Extract the [X, Y] coordinate from the center of the cell holding the provided text.  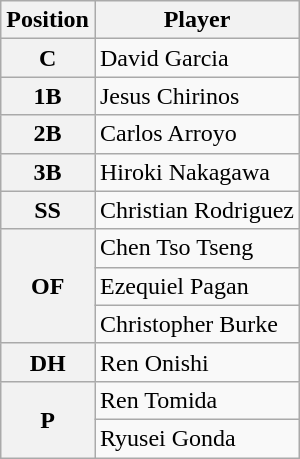
Ren Tomida [196, 400]
C [48, 58]
DH [48, 362]
Ezequiel Pagan [196, 286]
3B [48, 172]
Jesus Chirinos [196, 96]
P [48, 419]
David Garcia [196, 58]
OF [48, 286]
Player [196, 20]
Hiroki Nakagawa [196, 172]
1B [48, 96]
Christian Rodriguez [196, 210]
Carlos Arroyo [196, 134]
Ren Onishi [196, 362]
Position [48, 20]
Christopher Burke [196, 324]
Ryusei Gonda [196, 438]
Chen Tso Tseng [196, 248]
SS [48, 210]
2B [48, 134]
